Locate the cell with the specified text and output its (x, y) center coordinate. 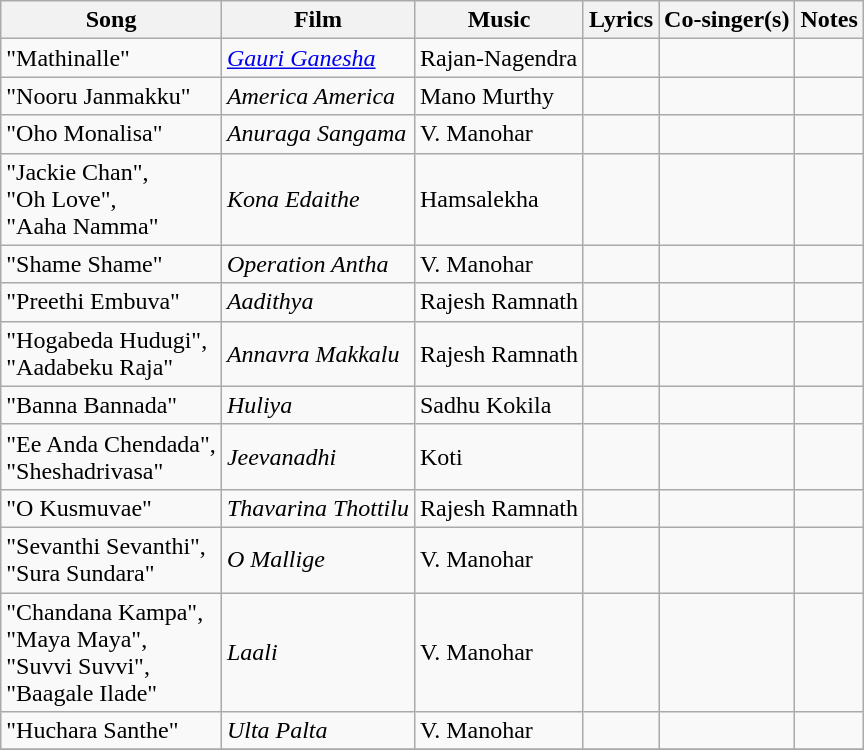
Co-singer(s) (727, 20)
"Nooru Janmakku" (112, 96)
"Jackie Chan","Oh Love","Aaha Namma" (112, 199)
"Oho Monalisa" (112, 134)
Huliya (318, 405)
America America (318, 96)
Mano Murthy (498, 96)
Lyrics (620, 20)
Anuraga Sangama (318, 134)
Annavra Makkalu (318, 354)
Notes (829, 20)
"Banna Bannada" (112, 405)
Jeevanadhi (318, 456)
Kona Edaithe (318, 199)
Gauri Ganesha (318, 58)
"Chandana Kampa","Maya Maya","Suvvi Suvvi","Baagale Ilade" (112, 652)
"Ee Anda Chendada","Sheshadrivasa" (112, 456)
"Hogabeda Hudugi","Aadabeku Raja" (112, 354)
"Preethi Embuva" (112, 302)
Sadhu Kokila (498, 405)
Film (318, 20)
Ulta Palta (318, 731)
Song (112, 20)
Operation Antha (318, 264)
"Shame Shame" (112, 264)
"O Kusmuvae" (112, 508)
Rajan-Nagendra (498, 58)
Laali (318, 652)
"Sevanthi Sevanthi","Sura Sundara" (112, 560)
O Mallige (318, 560)
Aadithya (318, 302)
Thavarina Thottilu (318, 508)
Hamsalekha (498, 199)
Music (498, 20)
"Mathinalle" (112, 58)
"Huchara Santhe" (112, 731)
Koti (498, 456)
